From the cell containing the given text, extract its center point as [x, y] coordinate. 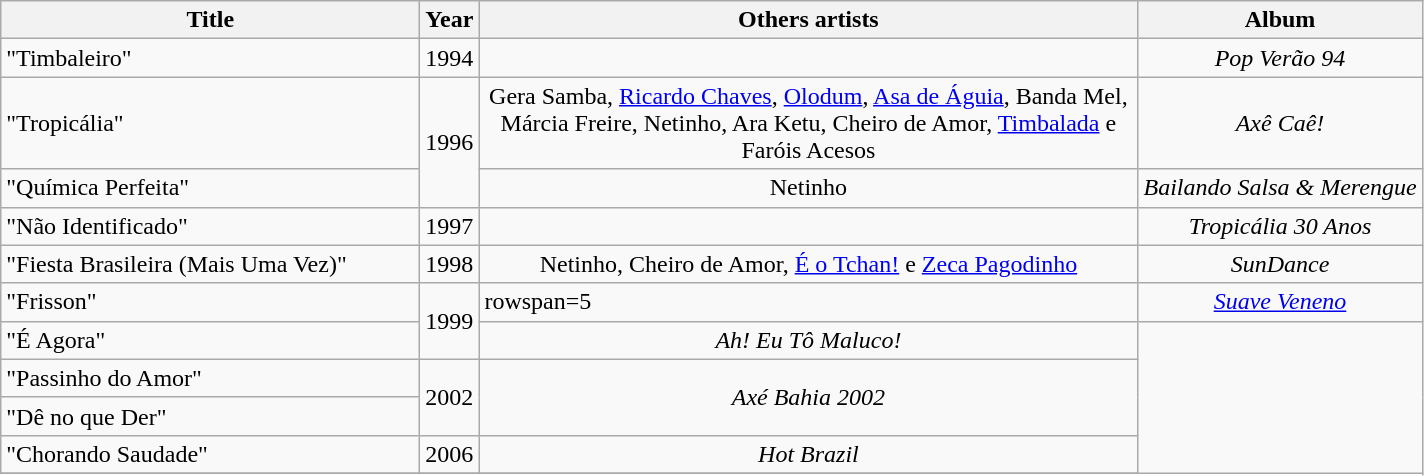
"Dê no que Der" [210, 416]
1997 [450, 226]
"É Agora" [210, 340]
Axé Bahia 2002 [808, 397]
"Química Perfeita" [210, 188]
Netinho [808, 188]
Gera Samba, Ricardo Chaves, Olodum, Asa de Águia, Banda Mel, Márcia Freire, Netinho, Ara Ketu, Cheiro de Amor, Timbalada e Faróis Acesos [808, 123]
"Timbaleiro" [210, 58]
"Tropicália" [210, 123]
2002 [450, 397]
Axê Caê! [1280, 123]
Hot Brazil [808, 454]
2006 [450, 454]
"Chorando Saudade" [210, 454]
Title [210, 20]
Album [1280, 20]
Suave Veneno [1280, 302]
"Não Identificado" [210, 226]
Ah! Eu Tô Maluco! [808, 340]
1998 [450, 264]
"Fiesta Brasileira (Mais Uma Vez)" [210, 264]
"Frisson" [210, 302]
rowspan=5 [808, 302]
Bailando Salsa & Merengue [1280, 188]
1994 [450, 58]
Others artists [808, 20]
SunDance [1280, 264]
"Passinho do Amor" [210, 378]
Pop Verão 94 [1280, 58]
1999 [450, 321]
Netinho, Cheiro de Amor, É o Tchan! e Zeca Pagodinho [808, 264]
1996 [450, 142]
Tropicália 30 Anos [1280, 226]
Year [450, 20]
